Scan for the cell matching the given text and deliver its [X, Y] coordinate at center. 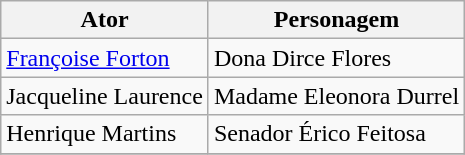
Senador Érico Feitosa [336, 134]
Dona Dirce Flores [336, 58]
Personagem [336, 20]
Jacqueline Laurence [105, 96]
Madame Eleonora Durrel [336, 96]
Ator [105, 20]
Françoise Forton [105, 58]
Henrique Martins [105, 134]
